Return the (x, y) coordinate for the center point of the cell that contains the specified text.  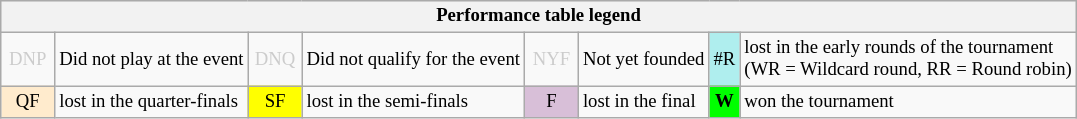
Not yet founded (643, 60)
W (724, 102)
QF (28, 102)
Did not play at the event (152, 60)
F (551, 102)
lost in the final (643, 102)
Did not qualify for the event (413, 60)
lost in the quarter-finals (152, 102)
won the tournament (908, 102)
#R (724, 60)
DNP (28, 60)
SF (275, 102)
NYF (551, 60)
DNQ (275, 60)
lost in the early rounds of the tournament(WR = Wildcard round, RR = Round robin) (908, 60)
Performance table legend (538, 16)
lost in the semi-finals (413, 102)
